Determine the (X, Y) coordinate at the center of the cell enclosing the given text.  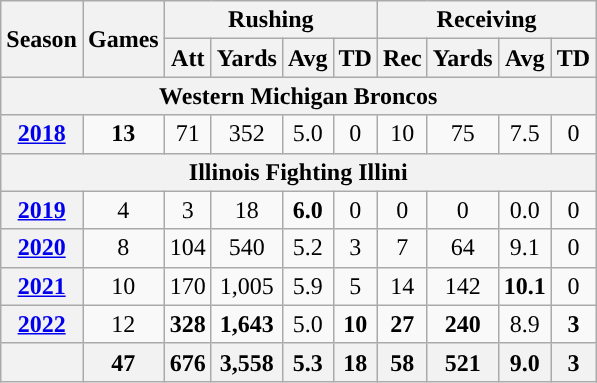
7 (402, 248)
2021 (42, 286)
9.0 (524, 362)
352 (246, 134)
Rec (402, 58)
7.5 (524, 134)
6.0 (308, 210)
0.0 (524, 210)
5.3 (308, 362)
9.1 (524, 248)
540 (246, 248)
10.1 (524, 286)
1,005 (246, 286)
27 (402, 324)
142 (462, 286)
2022 (42, 324)
Rushing (270, 20)
170 (188, 286)
328 (188, 324)
8.9 (524, 324)
Att (188, 58)
64 (462, 248)
5.2 (308, 248)
47 (123, 362)
4 (123, 210)
104 (188, 248)
676 (188, 362)
240 (462, 324)
58 (402, 362)
5 (355, 286)
12 (123, 324)
2019 (42, 210)
71 (188, 134)
Season (42, 39)
3,558 (246, 362)
75 (462, 134)
Western Michigan Broncos (298, 96)
13 (123, 134)
521 (462, 362)
14 (402, 286)
2018 (42, 134)
Illinois Fighting Illini (298, 172)
Receiving (486, 20)
Games (123, 39)
1,643 (246, 324)
2020 (42, 248)
8 (123, 248)
5.9 (308, 286)
